Output the (x, y) coordinate of the center of the cell containing the given text.  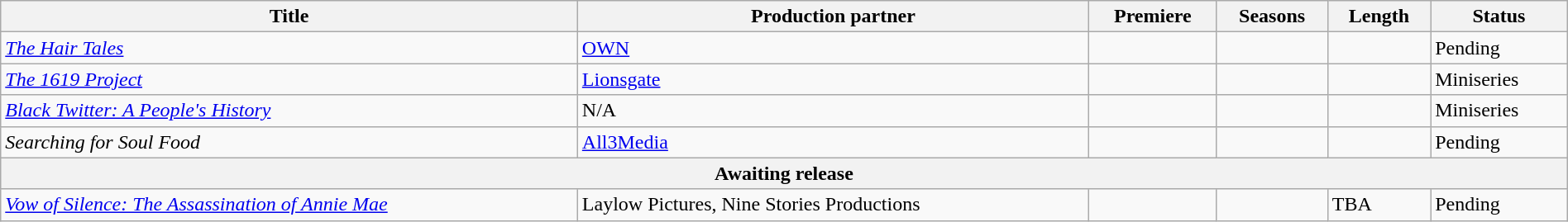
Status (1499, 17)
All3Media (833, 142)
N/A (833, 111)
Vow of Silence: The Assassination of Annie Mae (289, 205)
OWN (833, 48)
The Hair Tales (289, 48)
The 1619 Project (289, 79)
Laylow Pictures, Nine Stories Productions (833, 205)
Black Twitter: A People's History (289, 111)
Seasons (1272, 17)
Lionsgate (833, 79)
Production partner (833, 17)
Length (1379, 17)
Premiere (1153, 17)
Awaiting release (784, 173)
TBA (1379, 205)
Title (289, 17)
Searching for Soul Food (289, 142)
